Identify which cell holds the provided text, then report its [x, y] central coordinate. 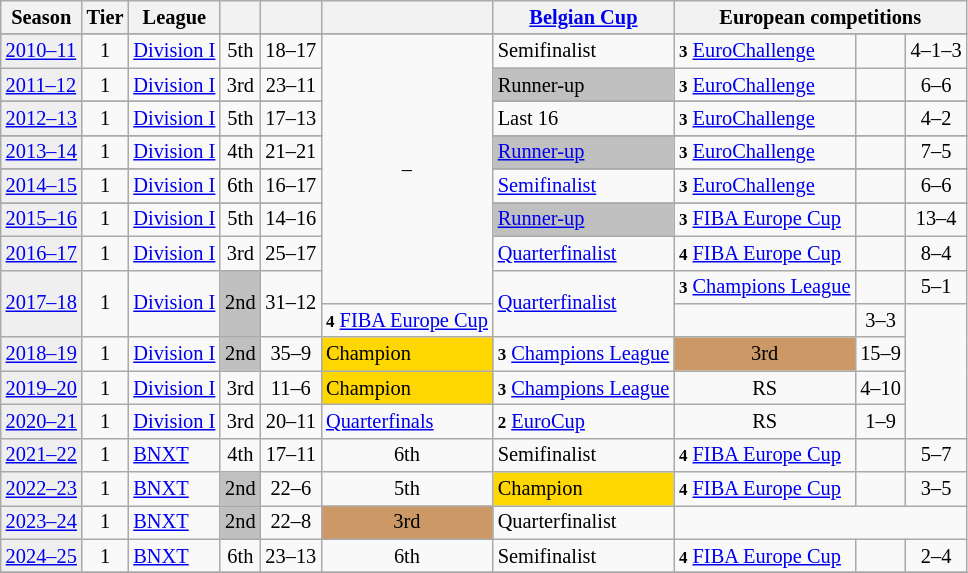
23–11 [290, 85]
4–2 [936, 118]
14–16 [290, 219]
2012–13 [42, 118]
European competitions [820, 17]
13–4 [936, 219]
22–8 [290, 522]
4–10 [880, 388]
2024–25 [42, 556]
2 EuroCup [584, 421]
8–4 [936, 253]
Tier [106, 17]
17–13 [290, 118]
2010–11 [42, 51]
3–5 [936, 489]
2020–21 [42, 421]
21–21 [290, 152]
3–3 [880, 320]
2013–14 [42, 152]
5–7 [936, 455]
7–5 [936, 152]
35–9 [290, 354]
23–13 [290, 556]
31–12 [290, 304]
League [174, 17]
2022–23 [42, 489]
Last 16 [584, 118]
2014–15 [42, 186]
2–4 [936, 556]
20–11 [290, 421]
2021–22 [42, 455]
Season [42, 17]
2011–12 [42, 85]
2017–18 [42, 304]
2015–16 [42, 219]
2018–19 [42, 354]
18–17 [290, 51]
4–1–3 [936, 51]
16–17 [290, 186]
Belgian Cup [584, 17]
25–17 [290, 253]
15–9 [880, 354]
11–6 [290, 388]
2019–20 [42, 388]
2023–24 [42, 522]
– [407, 168]
3 FIBA Europe Cup [764, 219]
22–6 [290, 489]
5–1 [936, 287]
2016–17 [42, 253]
1–9 [880, 421]
17–11 [290, 455]
Quarterfinals [407, 421]
